Extract the (x, y) coordinate from the center of the cell holding the provided text.  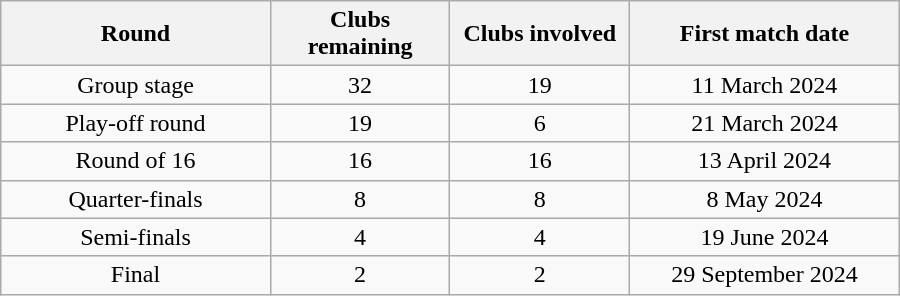
6 (540, 123)
Round (136, 34)
13 April 2024 (765, 161)
Semi-finals (136, 237)
Clubs remaining (360, 34)
First match date (765, 34)
Group stage (136, 85)
21 March 2024 (765, 123)
8 May 2024 (765, 199)
Quarter-finals (136, 199)
Round of 16 (136, 161)
Final (136, 275)
32 (360, 85)
29 September 2024 (765, 275)
Clubs involved (540, 34)
11 March 2024 (765, 85)
Play-off round (136, 123)
19 June 2024 (765, 237)
